Find where the given text appears and provide that cell's center as (X, Y) coordinate. 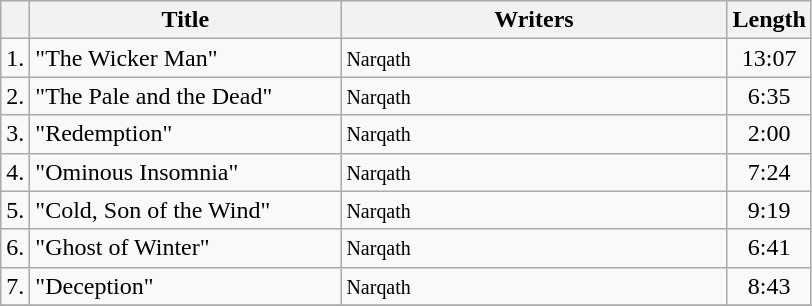
7:24 (769, 172)
8:43 (769, 286)
Writers (534, 20)
4. (16, 172)
"Deception" (186, 286)
7. (16, 286)
Title (186, 20)
2:00 (769, 134)
2. (16, 96)
3. (16, 134)
1. (16, 58)
"The Pale and the Dead" (186, 96)
"The Wicker Man" (186, 58)
Length (769, 20)
13:07 (769, 58)
6:35 (769, 96)
6. (16, 248)
"Ghost of Winter" (186, 248)
"Ominous Insomnia" (186, 172)
5. (16, 210)
"Redemption" (186, 134)
"Cold, Son of the Wind" (186, 210)
6:41 (769, 248)
9:19 (769, 210)
